Find where the given text appears and provide that cell's center as [x, y] coordinate. 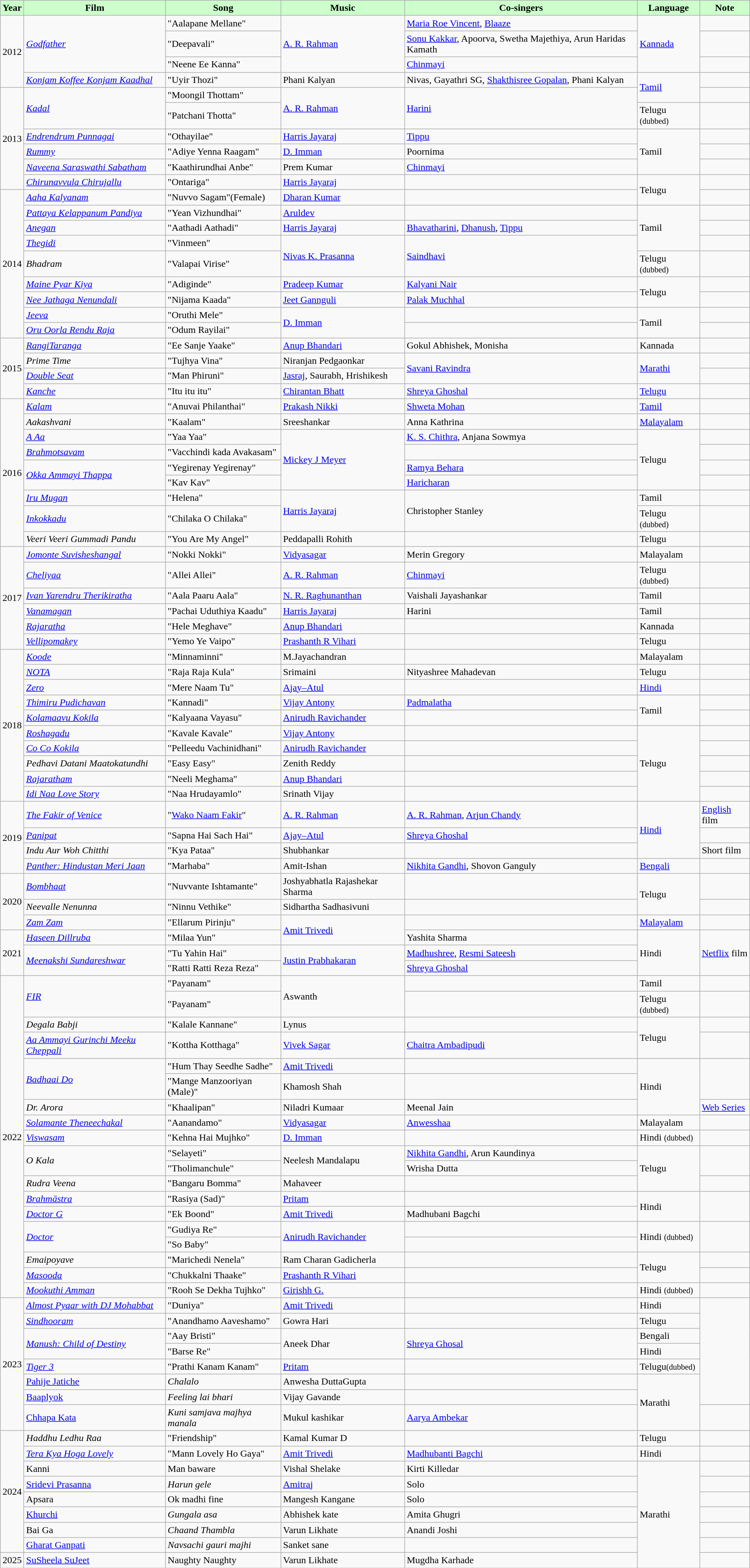
Nikhita Gandhi, Shovon Ganguly [521, 866]
"Vacchindi kada Avakasam" [223, 452]
Pedhavi Datani Maatokatundhi [95, 764]
Kolamaavu Kokila [95, 717]
Nivas, Gayathri SG, Shakthisree Gopalan, Phani Kalyan [521, 80]
A. R. Rahman, Arjun Chandy [521, 815]
Meenakshi Sundareshwar [95, 960]
Badhaai Do [95, 1079]
"Pelleedu Vachinidhani" [223, 748]
Tiger 3 [95, 1366]
"Marhaba" [223, 866]
Christopher Stanley [521, 511]
Justin Prabhakaran [343, 960]
"Valapai Virise" [223, 264]
Mangesh Kangane [343, 1499]
Solamante Theneechakal [95, 1123]
"Nuvvo Sagam"(Female) [223, 197]
"Itu itu itu" [223, 391]
Gowra Hari [343, 1321]
Naveena Saraswathi Sabatham [95, 167]
Srinath Vijay [343, 794]
"Kaalam" [223, 421]
"Yean Vizhundhai" [223, 213]
"Adiye Yenna Raagam" [223, 151]
Jeeva [95, 315]
"Tujhya Vina" [223, 361]
Anna Kathrina [521, 421]
Anwesshaa [521, 1123]
RangiTaranga [95, 345]
"Mere Naam Tu" [223, 687]
Sindhooram [95, 1321]
2020 [12, 901]
Palak Muchhal [521, 300]
Anwesha DuttaGupta [343, 1382]
Mickey J Meyer [343, 460]
Brahmāstra [95, 1199]
Mahaveer [343, 1183]
"Moongil Thottam" [223, 95]
Padmalatha [521, 702]
Kuni samjava majhya manala [223, 1417]
2025 [12, 1560]
Mugdha Karhade [521, 1560]
Music [343, 8]
Koode [95, 657]
Kadal [95, 108]
"Patchani Thotta" [223, 115]
"Uyir Thozi" [223, 80]
Endrendrum Punnagai [95, 136]
"Kehna Hai Mujhko" [223, 1138]
"Selayeti" [223, 1153]
Indu Aur Woh Chitthi [95, 851]
Baaplyok [95, 1397]
The Fakir of Venice [95, 815]
"Kalale Kannane" [223, 1025]
Web Series [724, 1107]
"Barse Re" [223, 1351]
"Chukkalni Thaake" [223, 1275]
"Aalapane Mellane" [223, 23]
Zam Zam [95, 922]
Netflix film [724, 953]
M.Jayachandran [343, 657]
"Yegirenay Yegirenay" [223, 468]
"Othayilae" [223, 136]
Song [223, 8]
"Yemo Ye Vaipo" [223, 641]
"Aathadi Aathadi" [223, 228]
Aruldev [343, 213]
FIR [95, 996]
Zenith Reddy [343, 764]
Nityashree Mahadevan [521, 672]
Maria Roe Vincent, Blaaze [521, 23]
Naughty Naughty [223, 1560]
Neelesh Mandalapu [343, 1161]
"Marichedi Nenela" [223, 1260]
Iru Mugan [95, 498]
"Kottha Kotthaga" [223, 1046]
English film [724, 815]
"Hele Meghave" [223, 626]
2022 [12, 1137]
Short film [724, 851]
"Kalyaana Vayasu" [223, 717]
Pahije Jatiche [95, 1382]
Doctor [95, 1237]
"Ratti Ratti Reza Reza" [223, 968]
Roshagadu [95, 733]
Rummy [95, 151]
"Mann Lovely Ho Gaya" [223, 1453]
Konjam Koffee Konjam Kaadhal [95, 80]
Sonu Kakkar, Apoorva, Swetha Majethiya, Arun Haridas Kamath [521, 44]
Joshyabhatla Rajashekar Sharma [343, 886]
Prem Kumar [343, 167]
Chirantan Bhatt [343, 391]
Telugu(dubbed) [668, 1366]
"Pachai Uduthiya Kaadu" [223, 611]
Chalalo [223, 1382]
"Wako Naam Fakir" [223, 815]
Nikhita Gandhi, Arun Kaundinya [521, 1153]
Lynus [343, 1025]
Okka Ammayi Thappa [95, 475]
N. R. Raghunanthan [343, 596]
Vellipomakey [95, 641]
"So Baby" [223, 1244]
Neevalle Nenunna [95, 907]
Chaitra Ambadipudi [521, 1046]
"Rooh Se Dekha Tujhko" [223, 1290]
Aa Ammayi Gurinchi Meeku Cheppali [95, 1046]
Zero [95, 687]
Vivek Sagar [343, 1046]
Ok madhi fine [223, 1499]
"Easy Easy" [223, 764]
K. S. Chithra, Anjana Sowmya [521, 437]
Poornima [521, 151]
Maine Pyar Kiya [95, 284]
"Prathi Kanam Kanam" [223, 1366]
Panther: Hindustan Meri Jaan [95, 866]
Almost Pyaar with DJ Mohabbat [95, 1306]
"Raja Raja Kula" [223, 672]
Kanni [95, 1469]
Kamal Kumar D [343, 1438]
Nee Jathaga Nenundali [95, 300]
Aarya Ambekar [521, 1417]
Anegan [95, 228]
Sridevi Prasanna [95, 1484]
Jeet Gannguli [343, 300]
"Odum Rayilai" [223, 330]
"Sapna Hai Sach Hai" [223, 835]
"Naa Hrudayamlo" [223, 794]
Kalyani Nair [521, 284]
Prime Time [95, 361]
Haddhu Ledhu Raa [95, 1438]
Girishh G. [343, 1290]
Degala Babji [95, 1025]
Kirti Killedar [521, 1469]
"Tu Yahin Hai" [223, 953]
Idi Naa Love Story [95, 794]
"Vinmeen" [223, 243]
"Hum Thay Seedhe Sadhe" [223, 1066]
Abhishek kate [343, 1514]
Pradeep Kumar [343, 284]
"Allei Allei" [223, 575]
Chaand Thambla [223, 1530]
Feeling lai bhari [223, 1397]
Savani Ravindra [521, 368]
Rajaratha [95, 626]
"Mange Manzooriyan (Male)" [223, 1086]
Cheliyaa [95, 575]
Madhubanti Bagchi [521, 1453]
Merin Gregory [521, 554]
Wrisha Dutta [521, 1168]
Panipat [95, 835]
Niranjan Pedgaonkar [343, 361]
2019 [12, 837]
Co Co Kokila [95, 748]
Anandi Joshi [521, 1530]
Mukul kashikar [343, 1417]
Meenal Jain [521, 1107]
"You Are My Angel" [223, 539]
"Oruthi Mele" [223, 315]
"Minnaminni" [223, 657]
Amitraj [343, 1484]
2018 [12, 725]
"Ek Boond" [223, 1214]
2023 [12, 1364]
Shubhankar [343, 851]
Jomonte Suvisheshangal [95, 554]
"Kaathirundhai Anbe" [223, 167]
Phani Kalyan [343, 80]
"Tholimanchule" [223, 1168]
2024 [12, 1491]
Navsachi gauri majhi [223, 1545]
Dr. Arora [95, 1107]
Veeri Veeri Gummadi Pandu [95, 539]
"Anuvai Philanthai" [223, 406]
"Deepavali" [223, 44]
"Ellarum Pirinju" [223, 922]
"Man Phiruni" [223, 376]
Haricharan [521, 483]
Ramya Behara [521, 468]
"Yaa Yaa" [223, 437]
Man baware [223, 1469]
2014 [12, 264]
Emaipoyave [95, 1260]
Language [668, 8]
Tippu [521, 136]
"Nijama Kaada" [223, 300]
"Rasiya (Sad)" [223, 1199]
Yashita Sharma [521, 937]
Bombhaat [95, 886]
Aneek Dhar [343, 1344]
Aswanth [343, 996]
"Aanandamo" [223, 1123]
Thegidi [95, 243]
Peddapalli Rohith [343, 539]
Film [95, 8]
"Kav Kav" [223, 483]
Chhapa Kata [95, 1417]
Shreya Ghosal [521, 1344]
"Ee Sanje Yaake" [223, 345]
"Aay Bristi" [223, 1336]
"Adiginde" [223, 284]
2021 [12, 953]
Viswasam [95, 1138]
2013 [12, 139]
Vijay Gavande [343, 1397]
O Kala [95, 1161]
Niladri Kumaar [343, 1107]
A Aa [95, 437]
Godfather [95, 44]
Harun gele [223, 1484]
"Milaa Yun" [223, 937]
Sreeshankar [343, 421]
Ivan Yarendru Therikiratha [95, 596]
"Kavale Kavale" [223, 733]
Shweta Mohan [521, 406]
Srimaini [343, 672]
Madhubani Bagchi [521, 1214]
"Kya Pataa" [223, 851]
Sidhartha Sadhasivuni [343, 907]
Kalam [95, 406]
"Khaalipan" [223, 1107]
Nivas K. Prasanna [343, 256]
NOTA [95, 672]
"Kannadi" [223, 702]
2016 [12, 473]
Sanket sane [343, 1545]
Pattaya Kelappanum Pandiya [95, 213]
"Friendship" [223, 1438]
Apsara [95, 1499]
Kanche [95, 391]
Year [12, 8]
SuSheela SuJeet [95, 1560]
Mookuthi Amman [95, 1290]
Thimiru Pudichavan [95, 702]
"Neeli Meghama" [223, 779]
"Chilaka O Chilaka" [223, 518]
Amit-Ishan [343, 866]
Bhadram [95, 264]
"Helena" [223, 498]
2017 [12, 598]
Vanamagan [95, 611]
"Aala Paaru Aala" [223, 596]
Co-singers [521, 8]
Rudra Veena [95, 1183]
Masooda [95, 1275]
Tera Kya Hoga Lovely [95, 1453]
Saindhavi [521, 256]
Ram Charan Gadicherla [343, 1260]
Khurchi [95, 1514]
Aaha Kalyanam [95, 197]
Chirunavvula Chirujallu [95, 182]
Gharat Ganpati [95, 1545]
"Ontariga" [223, 182]
"Duniya" [223, 1306]
Oru Oorla Rendu Raja [95, 330]
Doctor G [95, 1214]
"Nuvvante Ishtamante" [223, 886]
"Anandhamo Aaveshamo" [223, 1321]
Vishal Shelake [343, 1469]
Brahmotsavam [95, 452]
Bhavatharini, Dhanush, Tippu [521, 228]
Gokul Abhishek, Monisha [521, 345]
Note [724, 8]
Khamosh Shah [343, 1086]
Aakashvani [95, 421]
Manush: Child of Destiny [95, 1344]
Madhushree, Resmi Sateesh [521, 953]
2012 [12, 51]
Inkokkadu [95, 518]
Dharan Kumar [343, 197]
Prakash Nikki [343, 406]
Double Seat [95, 376]
"Bangaru Bomma" [223, 1183]
2015 [12, 368]
Jasraj, Saurabh, Hrishikesh [343, 376]
Haseen Dillruba [95, 937]
"Gudiya Re" [223, 1229]
Vaishali Jayashankar [521, 596]
Gungala asa [223, 1514]
Amita Ghugri [521, 1514]
"Neene Ee Kanna" [223, 64]
Rajaratham [95, 779]
"Nokki Nokki" [223, 554]
"Ninnu Vethike" [223, 907]
Bai Ga [95, 1530]
